Output the (X, Y) coordinate of the center of the cell containing the given text.  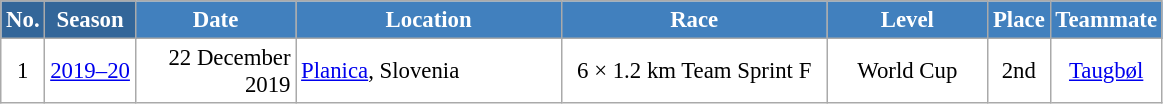
World Cup (908, 72)
22 December 2019 (216, 72)
2019–20 (90, 72)
Taugbøl (1106, 72)
Level (908, 20)
1 (23, 72)
Teammate (1106, 20)
6 × 1.2 km Team Sprint F (694, 72)
Date (216, 20)
Season (90, 20)
No. (23, 20)
Location (429, 20)
Place (1019, 20)
Planica, Slovenia (429, 72)
Race (694, 20)
2nd (1019, 72)
